Scan for the cell matching the given text and deliver its (X, Y) coordinate at center. 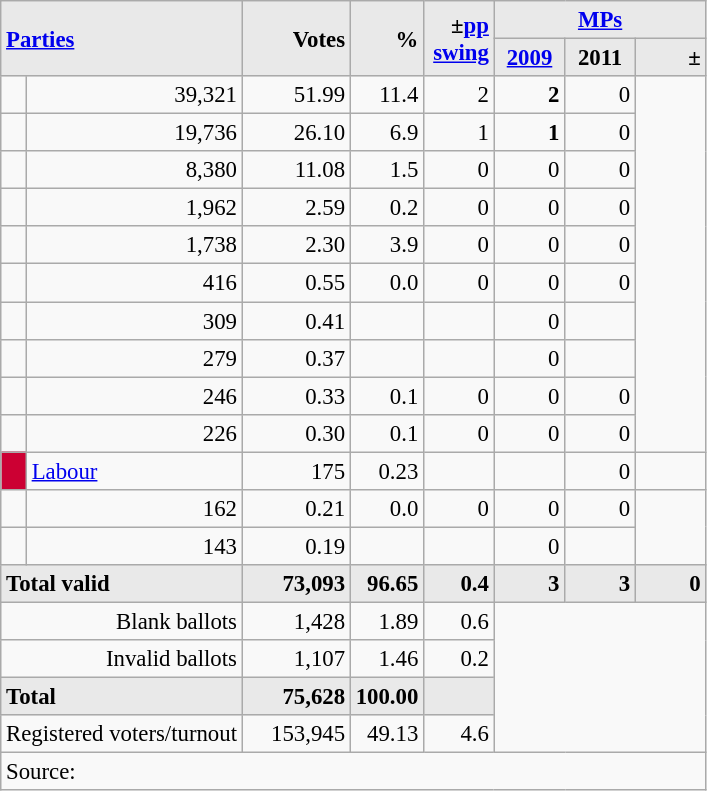
1.46 (386, 659)
2.30 (296, 245)
0.19 (296, 546)
175 (296, 471)
11.08 (296, 170)
416 (134, 283)
0.4 (460, 584)
1,962 (134, 208)
4.6 (460, 734)
1,107 (296, 659)
0.6 (460, 621)
% (386, 38)
19,736 (134, 133)
49.13 (386, 734)
309 (134, 321)
0.37 (296, 358)
Invalid ballots (122, 659)
226 (134, 433)
100.00 (386, 697)
0.21 (296, 509)
1,428 (296, 621)
51.99 (296, 95)
Total valid (122, 584)
6.9 (386, 133)
3.9 (386, 245)
2.59 (296, 208)
Votes (296, 38)
75,628 (296, 697)
2011 (600, 58)
0.23 (386, 471)
1,738 (134, 245)
96.65 (386, 584)
Source: (354, 772)
0.30 (296, 433)
73,093 (296, 584)
±pp swing (460, 38)
MPs (600, 20)
26.10 (296, 133)
0.55 (296, 283)
143 (134, 546)
Registered voters/turnout (122, 734)
8,380 (134, 170)
279 (134, 358)
11.4 (386, 95)
Parties (122, 38)
162 (134, 509)
Labour (134, 471)
0.33 (296, 396)
39,321 (134, 95)
2009 (530, 58)
1.5 (386, 170)
Blank ballots (122, 621)
0.41 (296, 321)
153,945 (296, 734)
Total (122, 697)
246 (134, 396)
± (670, 58)
1.89 (386, 621)
